Output the [X, Y] coordinate of the center of the cell containing the given text.  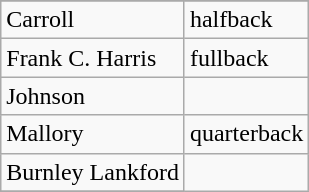
halfback [246, 20]
Mallory [93, 134]
fullback [246, 58]
Frank C. Harris [93, 58]
Carroll [93, 20]
Burnley Lankford [93, 172]
quarterback [246, 134]
Johnson [93, 96]
